Determine the [x, y] coordinate at the center of the cell enclosing the given text.  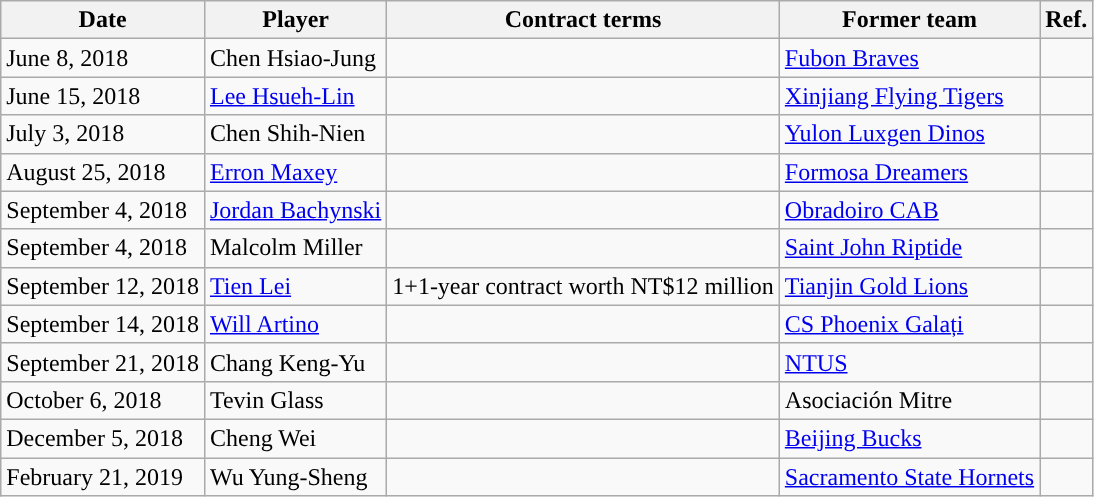
Beijing Bucks [909, 438]
Asociación Mitre [909, 400]
August 25, 2018 [103, 172]
Formosa Dreamers [909, 172]
Tianjin Gold Lions [909, 286]
Player [295, 20]
Cheng Wei [295, 438]
1+1-year contract worth NT$12 million [584, 286]
Chen Shih-Nien [295, 134]
Tien Lei [295, 286]
Tevin Glass [295, 400]
Erron Maxey [295, 172]
September 14, 2018 [103, 324]
September 12, 2018 [103, 286]
Xinjiang Flying Tigers [909, 96]
Obradoiro CAB [909, 210]
Fubon Braves [909, 58]
Malcolm Miller [295, 248]
Will Artino [295, 324]
Saint John Riptide [909, 248]
Former team [909, 20]
Lee Hsueh-Lin [295, 96]
Chang Keng-Yu [295, 362]
Yulon Luxgen Dinos [909, 134]
NTUS [909, 362]
Wu Yung-Sheng [295, 477]
Date [103, 20]
CS Phoenix Galați [909, 324]
Chen Hsiao-Jung [295, 58]
June 8, 2018 [103, 58]
February 21, 2019 [103, 477]
Ref. [1066, 20]
June 15, 2018 [103, 96]
September 21, 2018 [103, 362]
July 3, 2018 [103, 134]
October 6, 2018 [103, 400]
Sacramento State Hornets [909, 477]
Jordan Bachynski [295, 210]
December 5, 2018 [103, 438]
Contract terms [584, 20]
